From the cell containing the given text, extract its center point as [X, Y] coordinate. 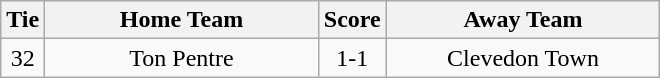
Ton Pentre [182, 58]
Tie [23, 20]
Away Team [523, 20]
Clevedon Town [523, 58]
1-1 [352, 58]
32 [23, 58]
Score [352, 20]
Home Team [182, 20]
